Locate the cell with the specified text and output its [X, Y] center coordinate. 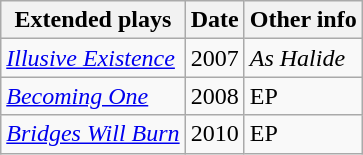
2007 [214, 58]
As Halide [303, 58]
2008 [214, 96]
Becoming One [93, 96]
Extended plays [93, 20]
Bridges Will Burn [93, 134]
Other info [303, 20]
2010 [214, 134]
Date [214, 20]
Illusive Existence [93, 58]
